Search for the cell housing the specified text and yield its (X, Y) center coordinate. 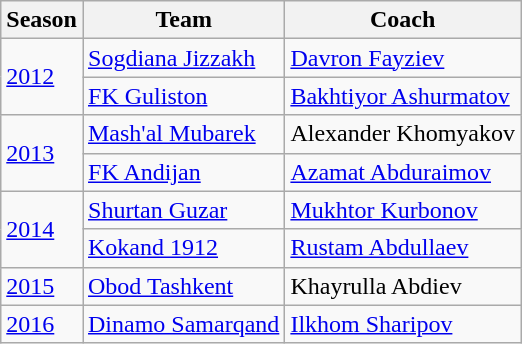
Alexander Khomyakov (403, 134)
Rustam Abdullaev (403, 248)
Azamat Abduraimov (403, 172)
2013 (42, 153)
Khayrulla Abdiev (403, 286)
FK Guliston (183, 96)
2015 (42, 286)
Kokand 1912 (183, 248)
FK Andijan (183, 172)
Obod Tashkent (183, 286)
Ilkhom Sharipov (403, 324)
Davron Fayziev (403, 58)
2014 (42, 229)
Season (42, 20)
Shurtan Guzar (183, 210)
Mukhtor Kurbonov (403, 210)
Bakhtiyor Ashurmatov (403, 96)
Team (183, 20)
Coach (403, 20)
Dinamo Samarqand (183, 324)
Sogdiana Jizzakh (183, 58)
2012 (42, 77)
Mash'al Mubarek (183, 134)
2016 (42, 324)
